Extract the [X, Y] coordinate from the center of the cell holding the provided text.  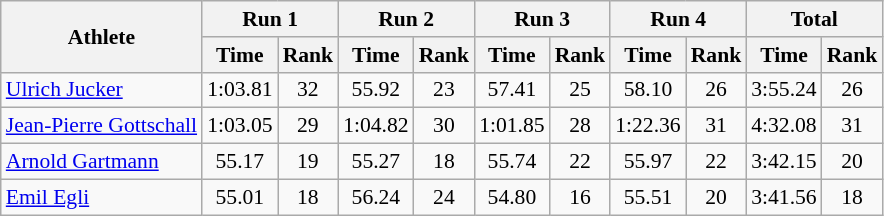
Run 3 [542, 19]
1:22.36 [648, 126]
Run 4 [678, 19]
Athlete [102, 36]
Total [814, 19]
Arnold Gartmann [102, 162]
25 [580, 90]
Run 1 [270, 19]
Run 2 [406, 19]
23 [444, 90]
58.10 [648, 90]
Ulrich Jucker [102, 90]
1:01.85 [512, 126]
32 [308, 90]
28 [580, 126]
1:03.81 [240, 90]
55.51 [648, 197]
55.92 [376, 90]
3:55.24 [784, 90]
24 [444, 197]
4:32.08 [784, 126]
55.01 [240, 197]
55.27 [376, 162]
19 [308, 162]
30 [444, 126]
Emil Egli [102, 197]
1:04.82 [376, 126]
54.80 [512, 197]
29 [308, 126]
3:41.56 [784, 197]
Jean-Pierre Gottschall [102, 126]
16 [580, 197]
57.41 [512, 90]
56.24 [376, 197]
3:42.15 [784, 162]
55.74 [512, 162]
1:03.05 [240, 126]
55.17 [240, 162]
55.97 [648, 162]
